For the text-containing cell, return its midpoint in (x, y) coordinate format. 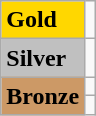
Silver (43, 58)
Gold (43, 20)
Bronze (43, 96)
